Identify which cell holds the provided text, then report its [x, y] central coordinate. 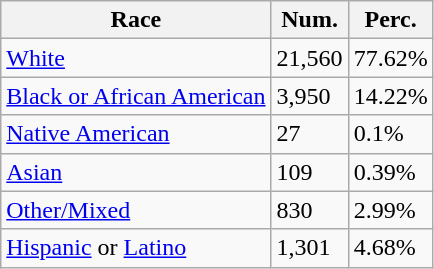
1,301 [310, 248]
Race [136, 20]
Other/Mixed [136, 210]
Native American [136, 134]
77.62% [390, 58]
14.22% [390, 96]
Asian [136, 172]
21,560 [310, 58]
4.68% [390, 248]
3,950 [310, 96]
109 [310, 172]
2.99% [390, 210]
27 [310, 134]
Num. [310, 20]
Perc. [390, 20]
Hispanic or Latino [136, 248]
830 [310, 210]
0.1% [390, 134]
White [136, 58]
Black or African American [136, 96]
0.39% [390, 172]
